Pinpoint the cell where the given text exists, returning its [X, Y] midpoint coordinate. 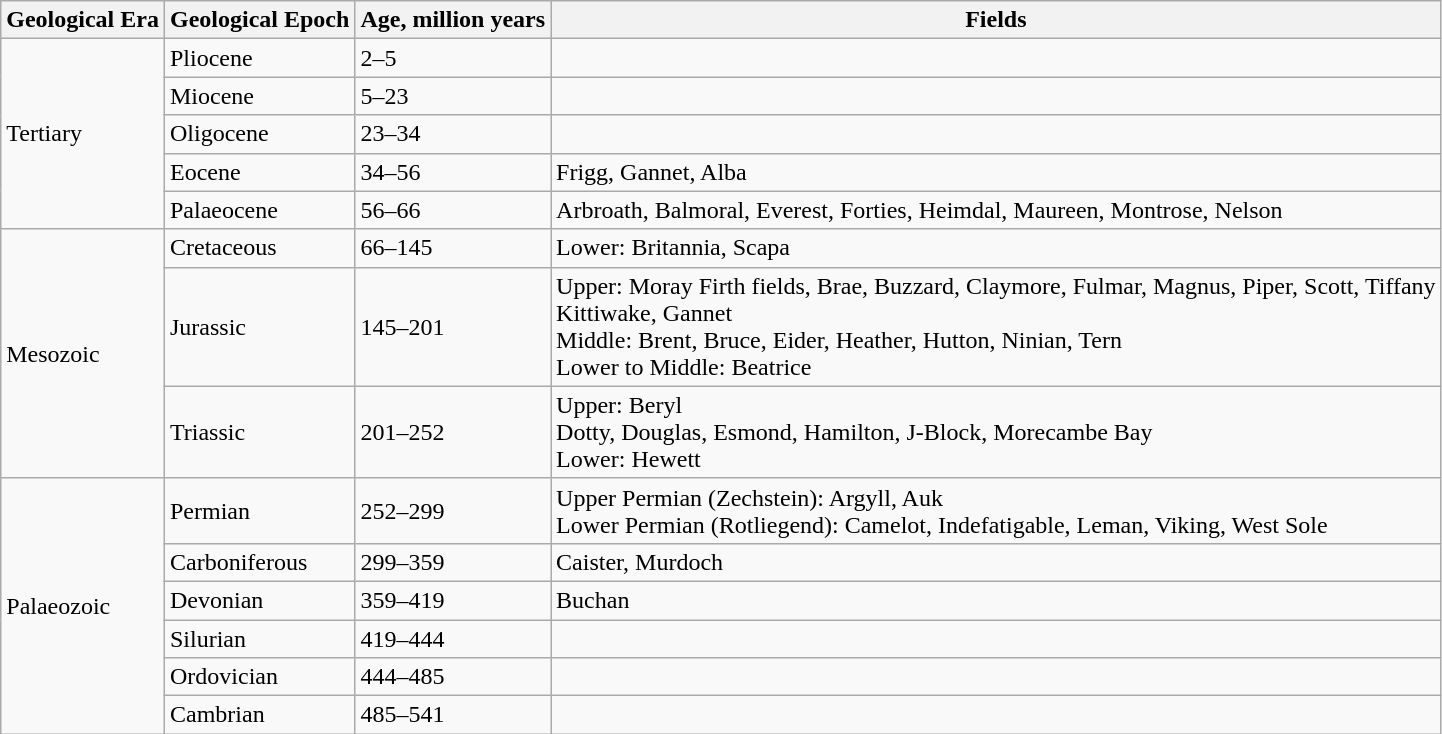
Palaeocene [259, 210]
145–201 [453, 326]
Geological Era [83, 20]
5–23 [453, 96]
359–419 [453, 600]
Silurian [259, 639]
419–444 [453, 639]
Fields [996, 20]
Arbroath, Balmoral, Everest, Forties, Heimdal, Maureen, Montrose, Nelson [996, 210]
Upper: BerylDotty, Douglas, Esmond, Hamilton, J-Block, Morecambe BayLower: Hewett [996, 432]
Cambrian [259, 715]
2–5 [453, 58]
56–66 [453, 210]
Jurassic [259, 326]
Geological Epoch [259, 20]
Eocene [259, 172]
Mesozoic [83, 354]
Buchan [996, 600]
Oligocene [259, 134]
Ordovician [259, 677]
Age, million years [453, 20]
299–359 [453, 562]
Cretaceous [259, 248]
Frigg, Gannet, Alba [996, 172]
Palaeozoic [83, 606]
252–299 [453, 510]
66–145 [453, 248]
444–485 [453, 677]
Caister, Murdoch [996, 562]
Carboniferous [259, 562]
201–252 [453, 432]
Tertiary [83, 134]
Lower: Britannia, Scapa [996, 248]
Devonian [259, 600]
23–34 [453, 134]
Pliocene [259, 58]
Permian [259, 510]
Upper Permian (Zechstein): Argyll, AukLower Permian (Rotliegend): Camelot, Indefatigable, Leman, Viking, West Sole [996, 510]
34–56 [453, 172]
Miocene [259, 96]
Triassic [259, 432]
485–541 [453, 715]
